Capture the cell that displays the provided text and extract its (X, Y) central coordinate. 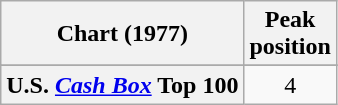
Chart (1977) (122, 34)
Peakposition (290, 34)
U.S. Cash Box Top 100 (122, 85)
4 (290, 85)
